Scan for the cell matching the given text and deliver its (x, y) coordinate at center. 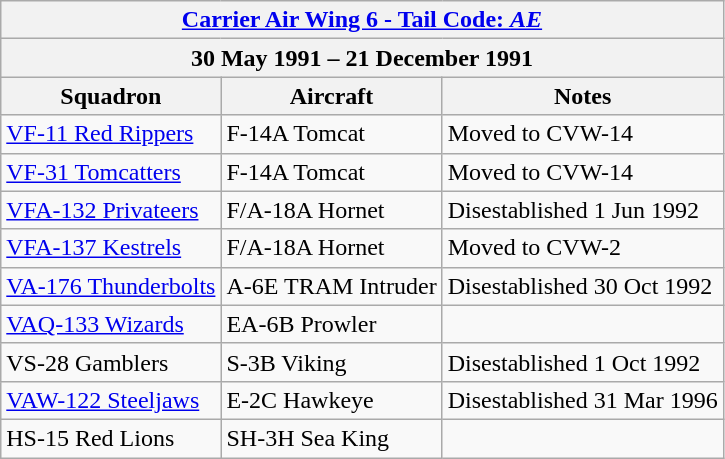
Carrier Air Wing 6 - Tail Code: AE (362, 20)
VS-28 Gamblers (111, 362)
Disestablished 1 Oct 1992 (582, 362)
Moved to CVW-2 (582, 248)
SH-3H Sea King (332, 438)
S-3B Viking (332, 362)
Squadron (111, 96)
VFA-137 Kestrels (111, 248)
Aircraft (332, 96)
E-2C Hawkeye (332, 400)
Disestablished 1 Jun 1992 (582, 210)
VA-176 Thunderbolts (111, 286)
VAQ-133 Wizards (111, 324)
30 May 1991 – 21 December 1991 (362, 58)
EA-6B Prowler (332, 324)
Notes (582, 96)
A-6E TRAM Intruder (332, 286)
Disestablished 30 Oct 1992 (582, 286)
VF-11 Red Rippers (111, 134)
VFA-132 Privateers (111, 210)
VF-31 Tomcatters (111, 172)
HS-15 Red Lions (111, 438)
VAW-122 Steeljaws (111, 400)
Disestablished 31 Mar 1996 (582, 400)
